Output the [x, y] coordinate of the center of the cell containing the given text.  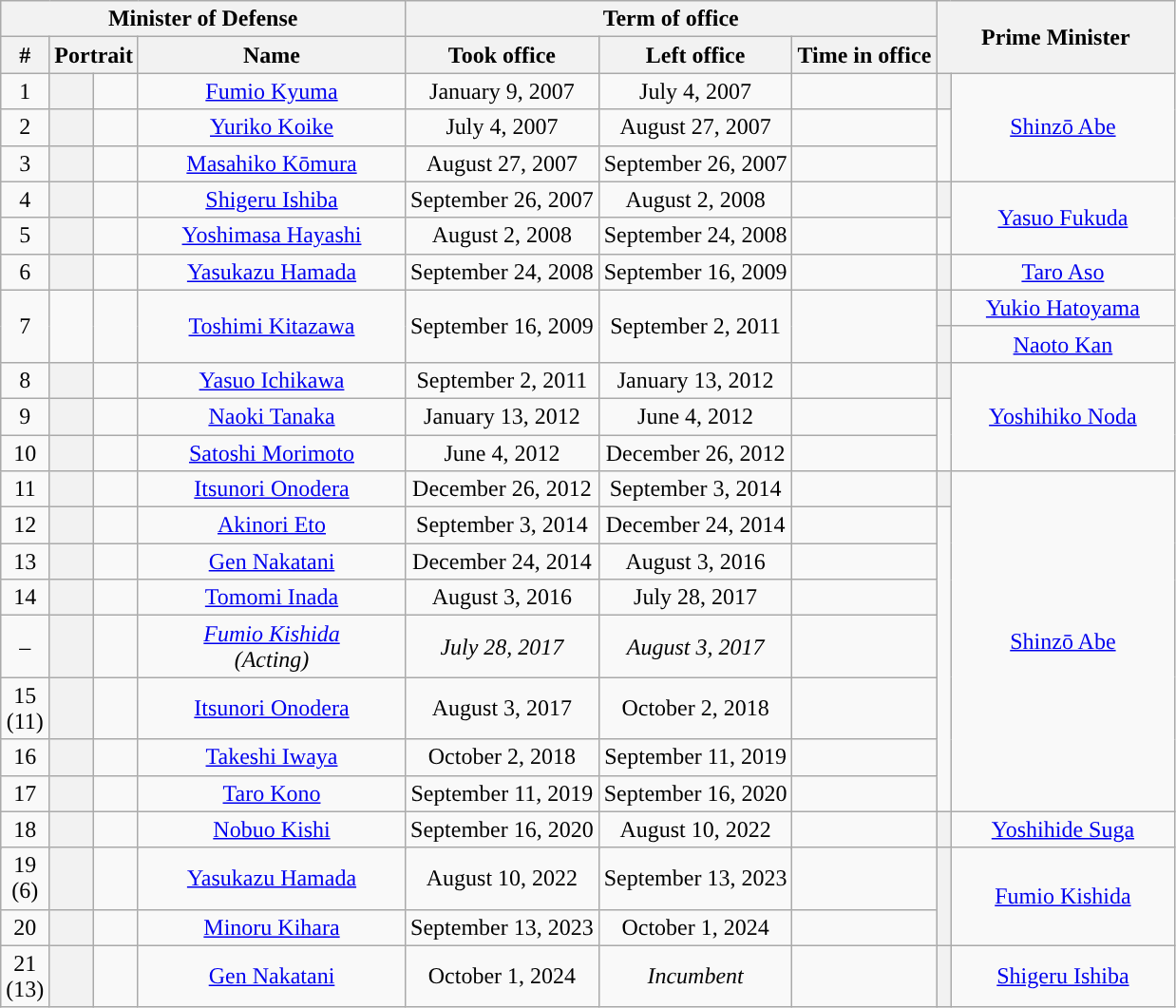
Naoto Kan [1063, 344]
21(13) [25, 977]
Tomomi Inada [272, 598]
Yuriko Koike [272, 127]
Masahiko Kōmura [272, 163]
13 [25, 561]
Naoki Tanaka [272, 416]
Fumio Kishida (Acting) [272, 646]
Time in office [864, 55]
– [25, 646]
2 [25, 127]
Yoshihide Suga [1063, 829]
Satoshi Morimoto [272, 453]
Took office [503, 55]
1 [25, 91]
Minister of Defense [203, 19]
Fumio Kishida [1063, 897]
14 [25, 598]
Taro Aso [1063, 272]
January 9, 2007 [503, 91]
Takeshi Iwaya [272, 757]
11 [25, 489]
17 [25, 793]
16 [25, 757]
Prime Minister [1056, 37]
Taro Kono [272, 793]
7 [25, 326]
4 [25, 200]
12 [25, 525]
Name [272, 55]
Portrait [94, 55]
18 [25, 829]
8 [25, 380]
Akinori Eto [272, 525]
15(11) [25, 709]
10 [25, 453]
9 [25, 416]
19(6) [25, 878]
Fumio Kyuma [272, 91]
Yasuo Fukuda [1063, 218]
6 [25, 272]
Yoshimasa Hayashi [272, 236]
Yasuo Ichikawa [272, 380]
Yukio Hatoyama [1063, 308]
20 [25, 927]
# [25, 55]
Term of office [671, 19]
Nobuo Kishi [272, 829]
Toshimi Kitazawa [272, 326]
5 [25, 236]
Minoru Kihara [272, 927]
3 [25, 163]
Left office [695, 55]
Yoshihiko Noda [1063, 416]
Incumbent [695, 977]
